Pinpoint the cell where the given text exists, returning its [X, Y] midpoint coordinate. 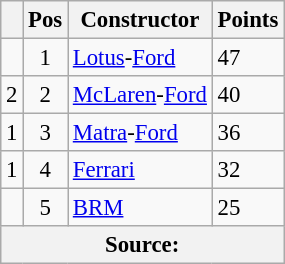
4 [46, 170]
Lotus-Ford [140, 58]
36 [248, 133]
Constructor [140, 20]
5 [46, 208]
40 [248, 95]
BRM [140, 208]
Pos [46, 20]
Source: [142, 245]
25 [248, 208]
Points [248, 20]
Matra-Ford [140, 133]
3 [46, 133]
McLaren-Ford [140, 95]
Ferrari [140, 170]
47 [248, 58]
32 [248, 170]
